Capture the cell that displays the provided text and extract its (x, y) central coordinate. 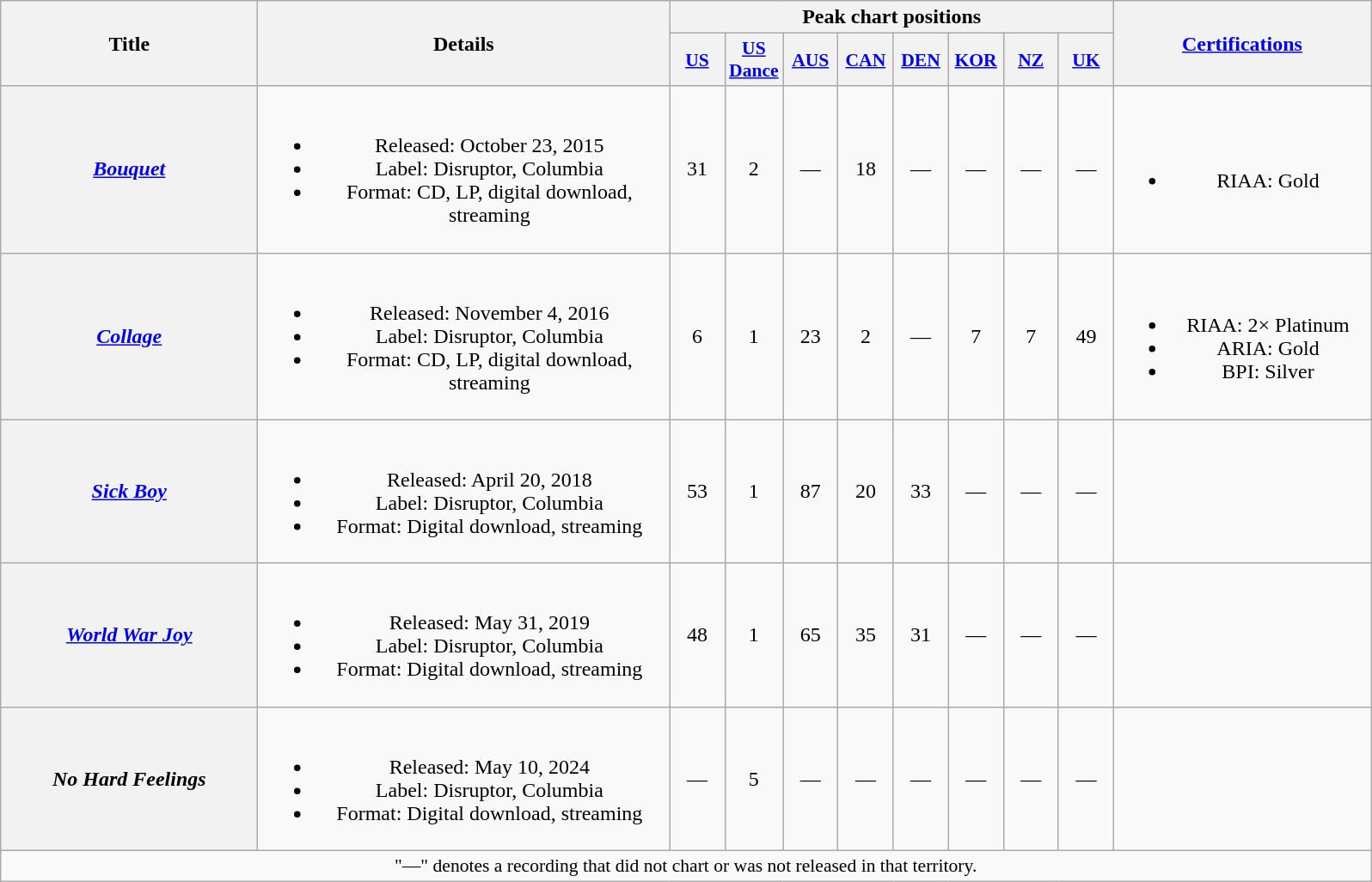
49 (1086, 336)
Released: April 20, 2018Label: Disruptor, ColumbiaFormat: Digital download, streaming (464, 492)
Collage (129, 336)
Certifications (1241, 43)
Released: October 23, 2015Label: Disruptor, ColumbiaFormat: CD, LP, digital download, streaming (464, 169)
KOR (976, 60)
RIAA: 2× PlatinumARIA: GoldBPI: Silver (1241, 336)
20 (866, 492)
US (697, 60)
53 (697, 492)
NZ (1031, 60)
33 (921, 492)
6 (697, 336)
Released: November 4, 2016Label: Disruptor, ColumbiaFormat: CD, LP, digital download, streaming (464, 336)
USDance (754, 60)
Title (129, 43)
World War Joy (129, 634)
Peak chart positions (892, 17)
AUS (811, 60)
DEN (921, 60)
5 (754, 779)
48 (697, 634)
RIAA: Gold (1241, 169)
65 (811, 634)
No Hard Feelings (129, 779)
18 (866, 169)
"—" denotes a recording that did not chart or was not released in that territory. (686, 866)
87 (811, 492)
Sick Boy (129, 492)
CAN (866, 60)
Released: May 31, 2019Label: Disruptor, ColumbiaFormat: Digital download, streaming (464, 634)
Details (464, 43)
Released: May 10, 2024Label: Disruptor, ColumbiaFormat: Digital download, streaming (464, 779)
35 (866, 634)
UK (1086, 60)
23 (811, 336)
Bouquet (129, 169)
